Capture the cell that displays the provided text and extract its [x, y] central coordinate. 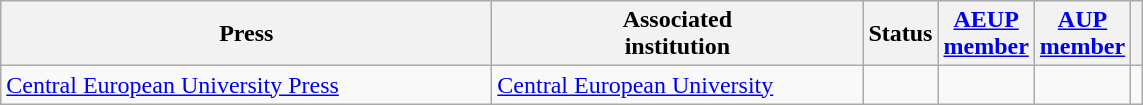
AEUPmember [986, 34]
Associatedinstitution [678, 34]
Central European University [678, 85]
Central European University Press [246, 85]
AUPmember [1082, 34]
Press [246, 34]
Status [900, 34]
